For the text-containing cell, return its midpoint in (X, Y) coordinate format. 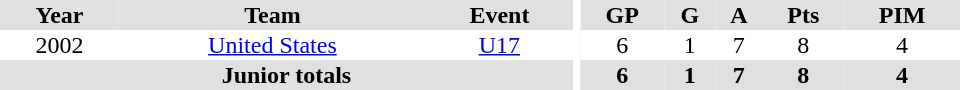
PIM (902, 15)
United States (272, 45)
2002 (60, 45)
Year (60, 15)
G (690, 15)
Team (272, 15)
A (738, 15)
Junior totals (286, 75)
U17 (500, 45)
Pts (804, 15)
Event (500, 15)
GP (622, 15)
